Identify which cell holds the provided text, then report its (x, y) central coordinate. 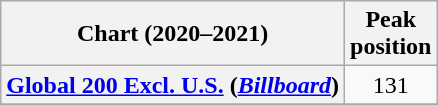
Peakposition (391, 34)
Chart (2020–2021) (173, 34)
Global 200 Excl. U.S. (Billboard) (173, 85)
131 (391, 85)
